Provide the [x, y] coordinate of the cell's center where the given text is located.  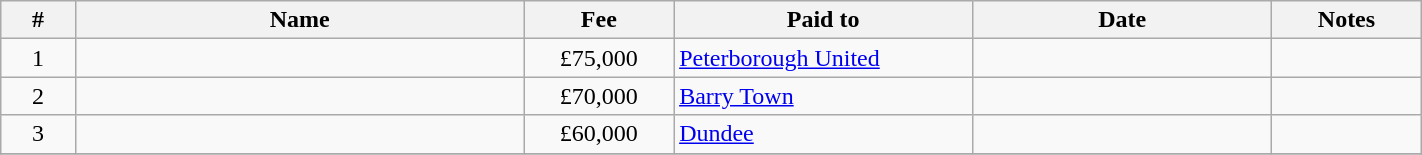
Dundee [824, 134]
£70,000 [599, 96]
Barry Town [824, 96]
Date [1122, 20]
1 [38, 58]
Notes [1347, 20]
2 [38, 96]
Paid to [824, 20]
# [38, 20]
£60,000 [599, 134]
Fee [599, 20]
Peterborough United [824, 58]
£75,000 [599, 58]
3 [38, 134]
Name [300, 20]
